From the cell containing the given text, extract its center point as (x, y) coordinate. 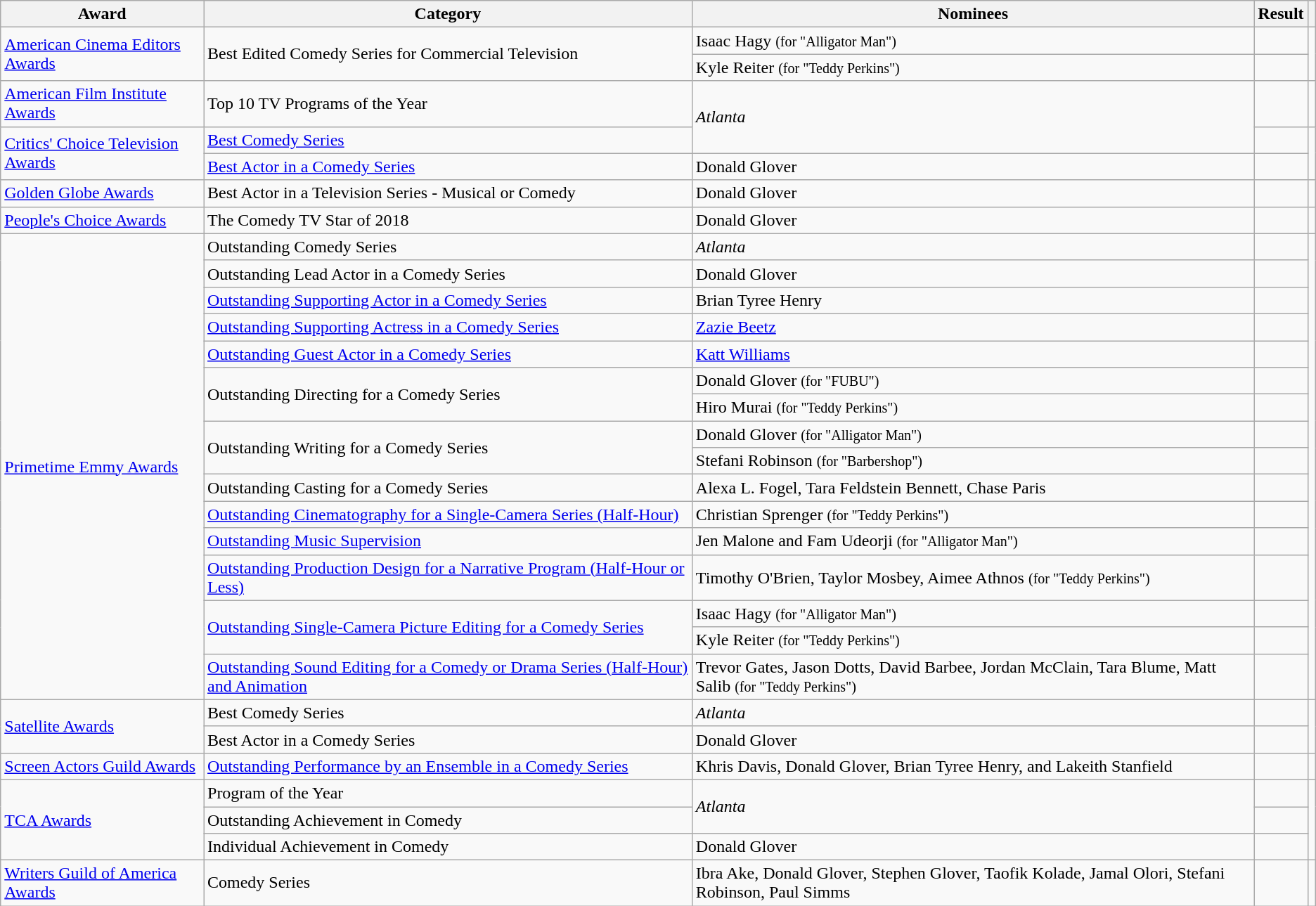
Donald Glover (for "Alligator Man") (973, 434)
Individual Achievement in Comedy (449, 847)
Outstanding Sound Editing for a Comedy or Drama Series (Half-Hour) and Animation (449, 676)
Top 10 TV Programs of the Year (449, 104)
Result (1281, 14)
Award (103, 14)
Outstanding Production Design for a Narrative Program (Half-Hour or Less) (449, 578)
TCA Awards (103, 820)
Golden Globe Awards (103, 193)
Writers Guild of America Awards (103, 883)
Khris Davis, Donald Glover, Brian Tyree Henry, and Lakeith Stanfield (973, 766)
Outstanding Music Supervision (449, 541)
Best Edited Comedy Series for Commercial Television (449, 54)
American Film Institute Awards (103, 104)
Brian Tyree Henry (973, 300)
Outstanding Comedy Series (449, 247)
Katt Williams (973, 354)
Primetime Emmy Awards (103, 467)
Outstanding Guest Actor in a Comedy Series (449, 354)
Christian Sprenger (for "Teddy Perkins") (973, 515)
Screen Actors Guild Awards (103, 766)
Satellite Awards (103, 726)
Program of the Year (449, 793)
People's Choice Awards (103, 220)
Zazie Beetz (973, 327)
Category (449, 14)
American Cinema Editors Awards (103, 54)
Jen Malone and Fam Udeorji (for "Alligator Man") (973, 541)
Donald Glover (for "FUBU") (973, 381)
Outstanding Achievement in Comedy (449, 820)
Outstanding Casting for a Comedy Series (449, 488)
Nominees (973, 14)
Outstanding Performance by an Ensemble in a Comedy Series (449, 766)
Hiro Murai (for "Teddy Perkins") (973, 408)
Outstanding Cinematography for a Single-Camera Series (Half-Hour) (449, 515)
Outstanding Supporting Actress in a Comedy Series (449, 327)
Outstanding Supporting Actor in a Comedy Series (449, 300)
Trevor Gates, Jason Dotts, David Barbee, Jordan McClain, Tara Blume, Matt Salib (for "Teddy Perkins") (973, 676)
Best Actor in a Television Series - Musical or Comedy (449, 193)
Stefani Robinson (for "Barbershop") (973, 461)
Critics' Choice Television Awards (103, 153)
Alexa L. Fogel, Tara Feldstein Bennett, Chase Paris (973, 488)
Outstanding Single-Camera Picture Editing for a Comedy Series (449, 627)
Outstanding Directing for a Comedy Series (449, 394)
Timothy O'Brien, Taylor Mosbey, Aimee Athnos (for "Teddy Perkins") (973, 578)
Outstanding Writing for a Comedy Series (449, 448)
Ibra Ake, Donald Glover, Stephen Glover, Taofik Kolade, Jamal Olori, Stefani Robinson, Paul Simms (973, 883)
The Comedy TV Star of 2018 (449, 220)
Comedy Series (449, 883)
Outstanding Lead Actor in a Comedy Series (449, 273)
